From the cell containing the given text, extract its center point as [x, y] coordinate. 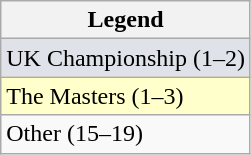
UK Championship (1–2) [126, 58]
Legend [126, 20]
The Masters (1–3) [126, 96]
Other (15–19) [126, 134]
